Capture the cell that displays the provided text and extract its [X, Y] central coordinate. 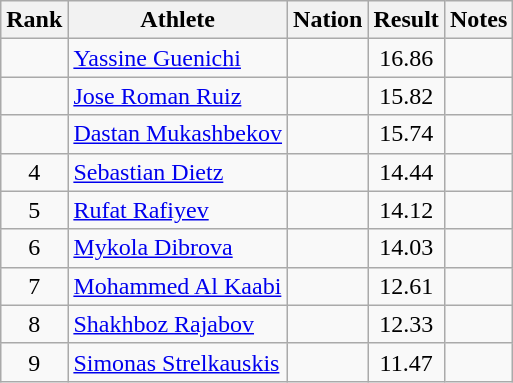
12.33 [406, 324]
14.12 [406, 210]
8 [34, 324]
Rank [34, 20]
Mykola Dibrova [178, 248]
Nation [328, 20]
14.03 [406, 248]
Athlete [178, 20]
14.44 [406, 172]
11.47 [406, 362]
15.74 [406, 134]
9 [34, 362]
12.61 [406, 286]
Result [406, 20]
6 [34, 248]
Jose Roman Ruiz [178, 96]
Shakhboz Rajabov [178, 324]
Sebastian Dietz [178, 172]
Simonas Strelkauskis [178, 362]
Dastan Mukashbekov [178, 134]
4 [34, 172]
5 [34, 210]
Rufat Rafiyev [178, 210]
Mohammed Al Kaabi [178, 286]
16.86 [406, 58]
Yassine Guenichi [178, 58]
15.82 [406, 96]
Notes [478, 20]
7 [34, 286]
